Identify which cell holds the provided text, then report its (x, y) central coordinate. 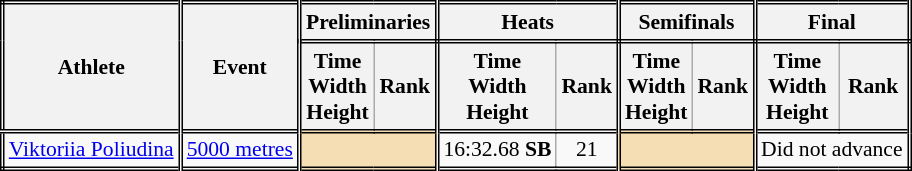
Viktoriia Poliudina (91, 150)
Final (832, 22)
Athlete (91, 67)
Heats (528, 22)
Did not advance (832, 150)
21 (587, 150)
Preliminaries (368, 22)
Event (240, 67)
16:32.68 SB (497, 150)
5000 metres (240, 150)
Semifinals (686, 22)
